For the text-containing cell, return its midpoint in [x, y] coordinate format. 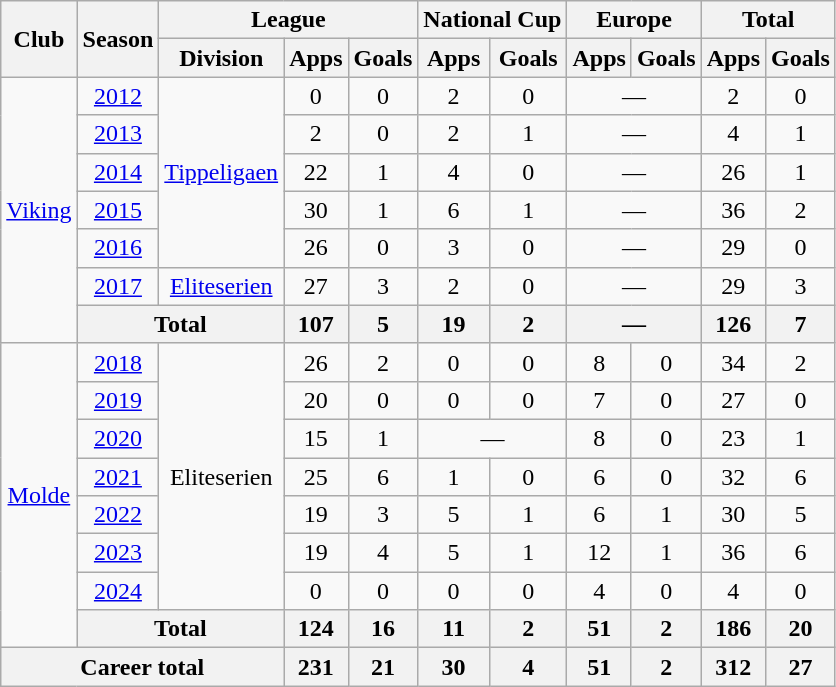
2013 [118, 134]
12 [599, 553]
2021 [118, 477]
2012 [118, 96]
22 [316, 172]
2022 [118, 515]
23 [733, 438]
107 [316, 324]
126 [733, 324]
2024 [118, 591]
231 [316, 667]
16 [383, 629]
National Cup [492, 20]
2016 [118, 248]
2023 [118, 553]
34 [733, 362]
Europe [634, 20]
2017 [118, 286]
186 [733, 629]
Viking [39, 210]
Tippeligaen [222, 172]
Season [118, 39]
312 [733, 667]
2015 [118, 210]
21 [383, 667]
Division [222, 58]
2014 [118, 172]
11 [454, 629]
32 [733, 477]
25 [316, 477]
League [288, 20]
124 [316, 629]
2020 [118, 438]
15 [316, 438]
2019 [118, 400]
Club [39, 39]
Career total [142, 667]
2018 [118, 362]
Molde [39, 495]
